Extract the [x, y] coordinate from the center of the cell holding the provided text.  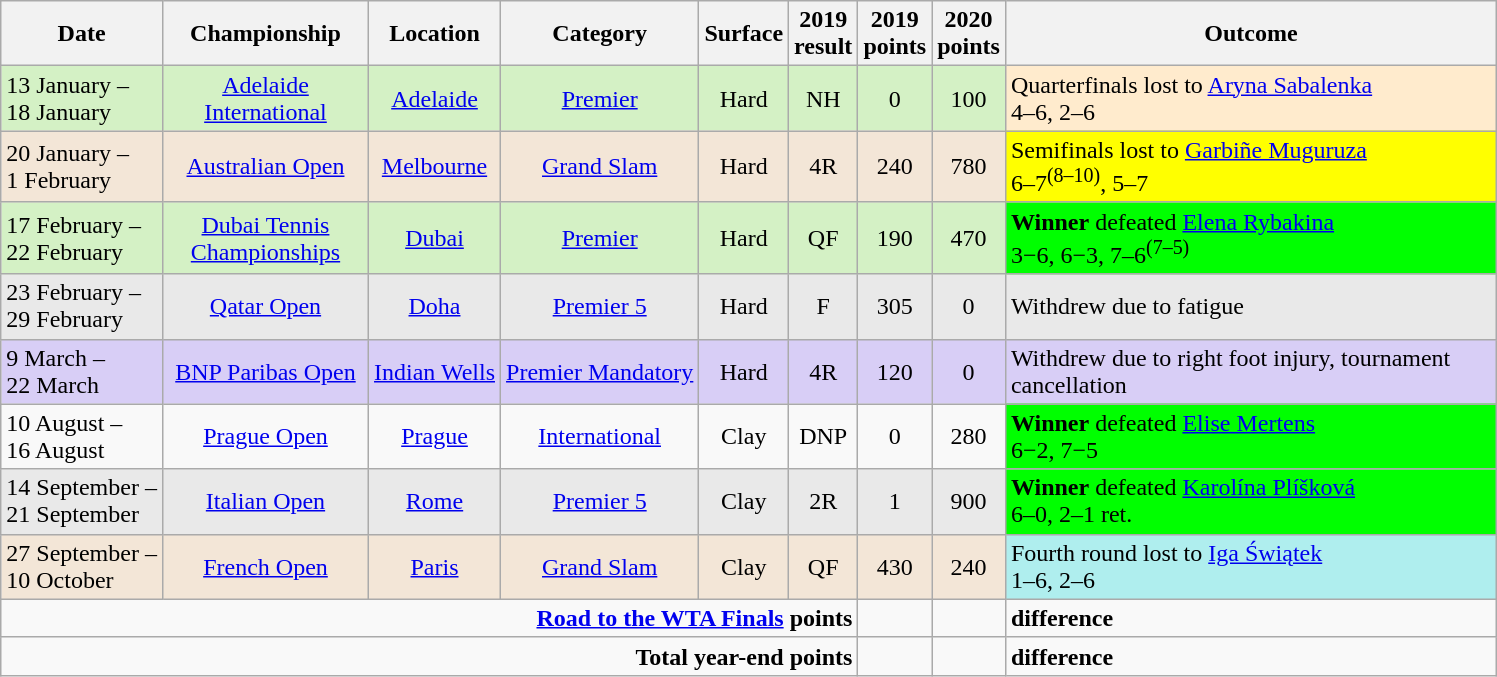
20 January – 1 February [82, 167]
900 [969, 502]
23 February – 29 February [82, 306]
Winner defeated Elise Mertens 6−2, 7−5 [1250, 436]
NH [824, 98]
780 [969, 167]
Fourth round lost to Iga Świątek 1–6, 2–6 [1250, 566]
F [824, 306]
Qatar Open [265, 306]
Outcome [1250, 34]
Rome [435, 502]
430 [895, 566]
Quarterfinals lost to Aryna Sabalenka 4–6, 2–6 [1250, 98]
2020 points [969, 34]
100 [969, 98]
Category [600, 34]
Italian Open [265, 502]
Withdrew due to right foot injury, tournament cancellation [1250, 372]
10 August – 16 August [82, 436]
French Open [265, 566]
Semifinals lost to Garbiñe Muguruza 6–7(8–10), 5–7 [1250, 167]
Winner defeated Karolína Plíšková 6–0, 2–1 ret. [1250, 502]
Dubai [435, 238]
Road to the WTA Finals points [430, 618]
120 [895, 372]
Dubai Tennis Championships [265, 238]
2R [824, 502]
280 [969, 436]
17 February – 22 February [82, 238]
Adelaide [435, 98]
2019 result [824, 34]
Prague [435, 436]
Championship [265, 34]
9 March – 22 March [82, 372]
Australian Open [265, 167]
DNP [824, 436]
305 [895, 306]
Surface [744, 34]
2019 points [895, 34]
Date [82, 34]
190 [895, 238]
Paris [435, 566]
Withdrew due to fatigue [1250, 306]
1 [895, 502]
BNP Paribas Open [265, 372]
470 [969, 238]
Doha [435, 306]
Total year-end points [430, 656]
13 January – 18 January [82, 98]
Indian Wells [435, 372]
Winner defeated Elena Rybakina 3−6, 6−3, 7–6(7–5) [1250, 238]
Melbourne [435, 167]
Premier Mandatory [600, 372]
International [600, 436]
Prague Open [265, 436]
Adelaide International [265, 98]
Location [435, 34]
27 September – 10 October [82, 566]
14 September – 21 September [82, 502]
